Scan for the cell matching the given text and deliver its (X, Y) coordinate at center. 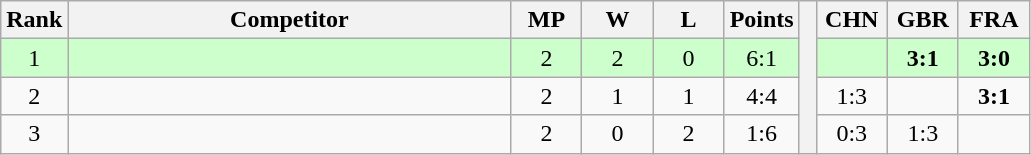
3:0 (994, 58)
CHN (852, 20)
FRA (994, 20)
6:1 (762, 58)
MP (546, 20)
Rank (34, 20)
W (618, 20)
0:3 (852, 134)
1:6 (762, 134)
Competitor (290, 20)
4:4 (762, 96)
GBR (922, 20)
3 (34, 134)
L (688, 20)
Points (762, 20)
